Return [X, Y] of the center of cell containing provided text 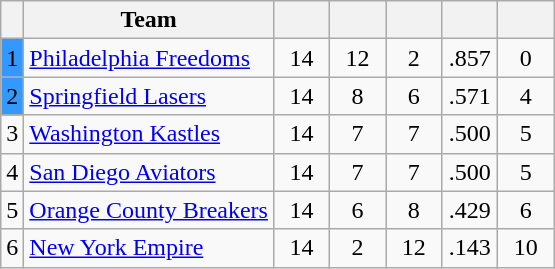
Philadelphia Freedoms [149, 58]
.143 [470, 248]
.857 [470, 58]
10 [526, 248]
Washington Kastles [149, 134]
New York Empire [149, 248]
San Diego Aviators [149, 172]
Team [149, 20]
.429 [470, 210]
3 [12, 134]
1 [12, 58]
0 [526, 58]
.571 [470, 96]
Orange County Breakers [149, 210]
Springfield Lasers [149, 96]
